Provide the [x, y] coordinate of the cell's center where the given text is located.  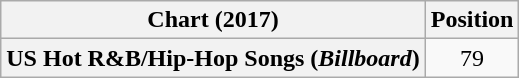
US Hot R&B/Hip-Hop Songs (Billboard) [213, 58]
Chart (2017) [213, 20]
79 [472, 58]
Position [472, 20]
